Scan for the cell matching the given text and deliver its [X, Y] coordinate at center. 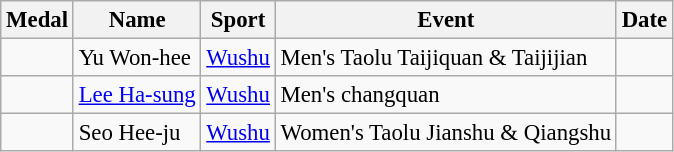
Men's changquan [446, 95]
Men's Taolu Taijiquan & Taijijian [446, 58]
Yu Won-hee [137, 58]
Event [446, 20]
Lee Ha-sung [137, 95]
Women's Taolu Jianshu & Qiangshu [446, 133]
Name [137, 20]
Sport [238, 20]
Medal [38, 20]
Date [644, 20]
Seo Hee-ju [137, 133]
